Detect which cell encompasses the target text, then output its [x, y] center coordinate. 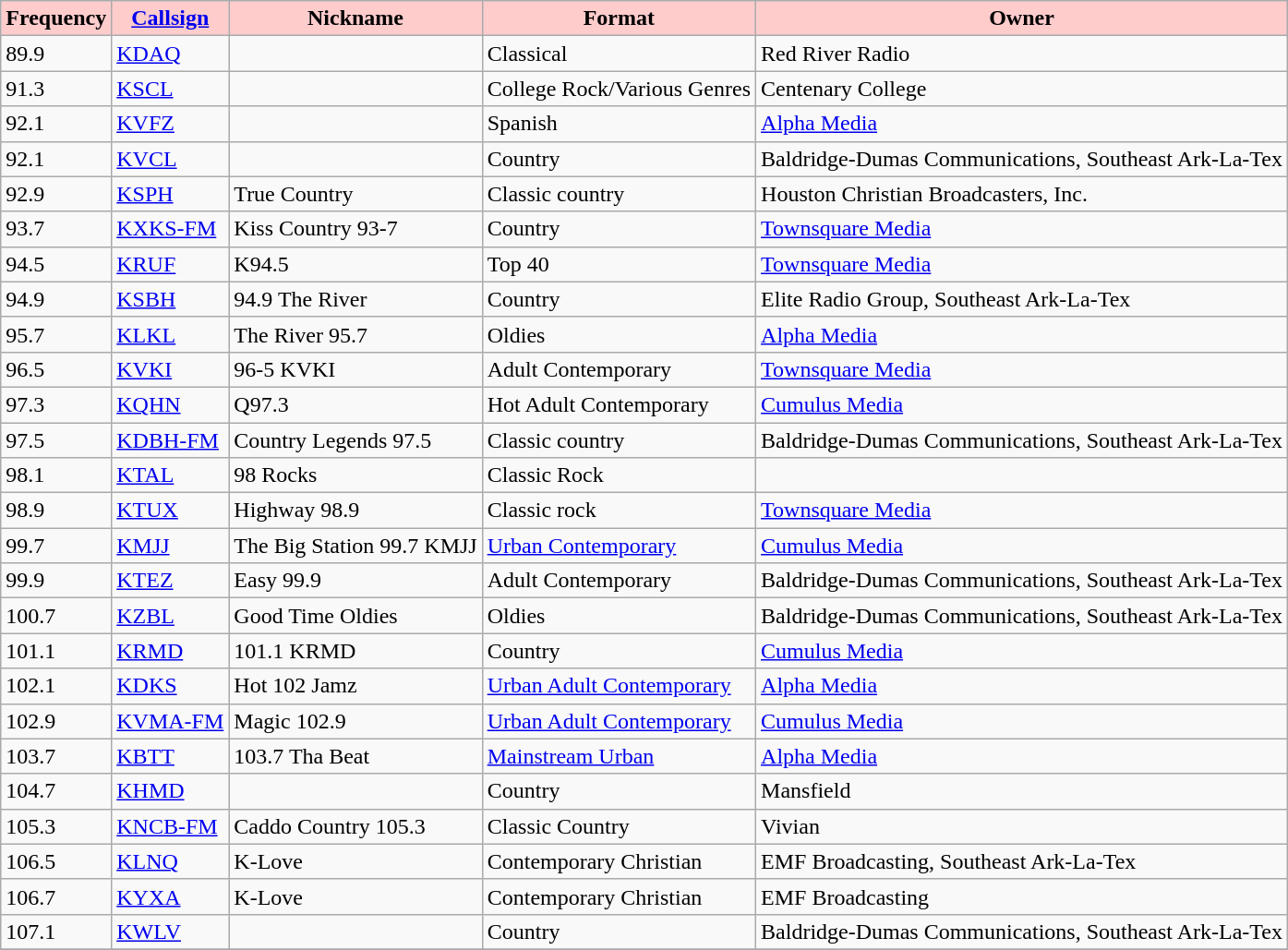
EMF Broadcasting, Southeast Ark-La-Tex [1022, 861]
KDBH-FM [170, 440]
Q97.3 [355, 404]
89.9 [56, 54]
Classic Rock [619, 475]
KTUX [170, 511]
Classical [619, 54]
KRMD [170, 651]
K94.5 [355, 264]
Mainstream Urban [619, 756]
97.3 [56, 404]
Mansfield [1022, 791]
Hot Adult Contemporary [619, 404]
Elite Radio Group, Southeast Ark-La-Tex [1022, 299]
101.1 KRMD [355, 651]
92.9 [56, 194]
98.9 [56, 511]
KVFZ [170, 124]
KTAL [170, 475]
96.5 [56, 369]
KQHN [170, 404]
Callsign [170, 18]
94.9 The River [355, 299]
KLKL [170, 334]
KYXA [170, 896]
106.5 [56, 861]
KTEZ [170, 581]
KDAQ [170, 54]
College Rock/Various Genres [619, 89]
Format [619, 18]
98.1 [56, 475]
Highway 98.9 [355, 511]
The River 95.7 [355, 334]
Good Time Oldies [355, 616]
107.1 [56, 932]
97.5 [56, 440]
Classic rock [619, 511]
KHMD [170, 791]
Centenary College [1022, 89]
98 Rocks [355, 475]
102.9 [56, 721]
Country Legends 97.5 [355, 440]
Urban Contemporary [619, 546]
93.7 [56, 229]
KBTT [170, 756]
99.7 [56, 546]
KSCL [170, 89]
Magic 102.9 [355, 721]
94.9 [56, 299]
Houston Christian Broadcasters, Inc. [1022, 194]
KVCL [170, 159]
Classic Country [619, 826]
104.7 [56, 791]
105.3 [56, 826]
KWLV [170, 932]
KMJJ [170, 546]
Red River Radio [1022, 54]
94.5 [56, 264]
KVMA-FM [170, 721]
101.1 [56, 651]
True Country [355, 194]
96-5 KVKI [355, 369]
KXKS-FM [170, 229]
106.7 [56, 896]
KZBL [170, 616]
EMF Broadcasting [1022, 896]
Caddo Country 105.3 [355, 826]
KDKS [170, 686]
The Big Station 99.7 KMJJ [355, 546]
Owner [1022, 18]
KSBH [170, 299]
99.9 [56, 581]
Hot 102 Jamz [355, 686]
Frequency [56, 18]
91.3 [56, 89]
Easy 99.9 [355, 581]
Top 40 [619, 264]
Nickname [355, 18]
KRUF [170, 264]
95.7 [56, 334]
Spanish [619, 124]
KLNQ [170, 861]
103.7 Tha Beat [355, 756]
Kiss Country 93-7 [355, 229]
KSPH [170, 194]
102.1 [56, 686]
100.7 [56, 616]
103.7 [56, 756]
KNCB-FM [170, 826]
Vivian [1022, 826]
KVKI [170, 369]
